Return the [X, Y] coordinate for the center point of the cell that contains the specified text.  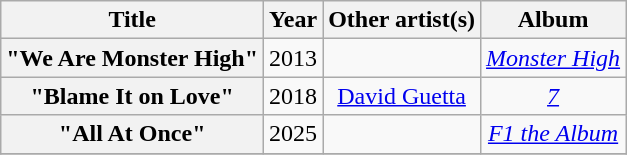
"All At Once" [132, 134]
Year [294, 20]
Album [554, 20]
David Guetta [402, 96]
"Blame It on Love" [132, 96]
"We Are Monster High" [132, 58]
Title [132, 20]
2025 [294, 134]
F1 the Album [554, 134]
7 [554, 96]
2013 [294, 58]
Monster High [554, 58]
Other artist(s) [402, 20]
2018 [294, 96]
